Detect which cell encompasses the target text, then output its (X, Y) center coordinate. 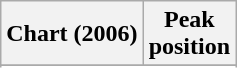
Peak position (189, 34)
Chart (2006) (72, 34)
